Output the (X, Y) coordinate of the center of the cell containing the given text.  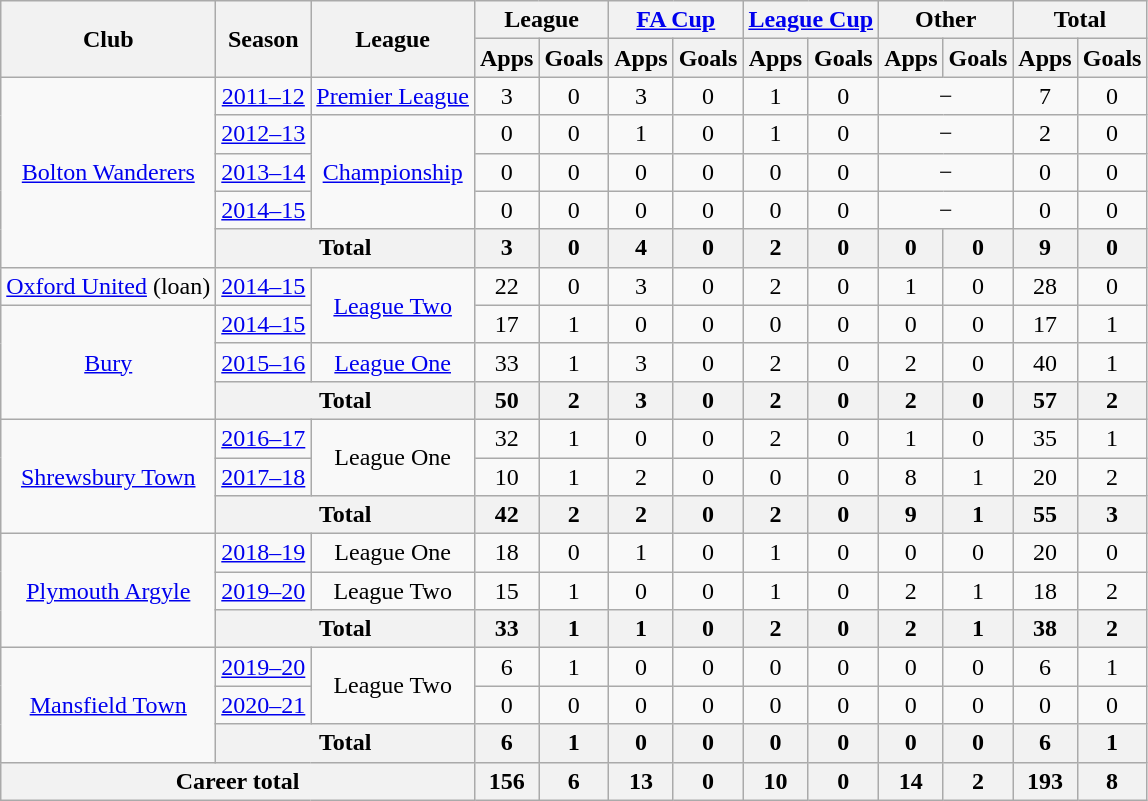
2011–12 (264, 96)
Plymouth Argyle (108, 591)
Premier League (393, 96)
2020–21 (264, 705)
2013–14 (264, 172)
32 (506, 438)
Mansfield Town (108, 705)
Career total (238, 781)
Club (108, 39)
2015–16 (264, 362)
Championship (393, 172)
50 (506, 400)
55 (1045, 515)
Bury (108, 362)
Shrewsbury Town (108, 476)
156 (506, 781)
4 (641, 248)
League Cup (811, 20)
2016–17 (264, 438)
2018–19 (264, 553)
35 (1045, 438)
193 (1045, 781)
38 (1045, 629)
42 (506, 515)
Season (264, 39)
57 (1045, 400)
7 (1045, 96)
15 (506, 591)
2017–18 (264, 477)
2012–13 (264, 134)
FA Cup (676, 20)
22 (506, 286)
Other (946, 20)
13 (641, 781)
Bolton Wanderers (108, 172)
28 (1045, 286)
40 (1045, 362)
Oxford United (loan) (108, 286)
14 (911, 781)
